Search for the cell housing the specified text and yield its [X, Y] center coordinate. 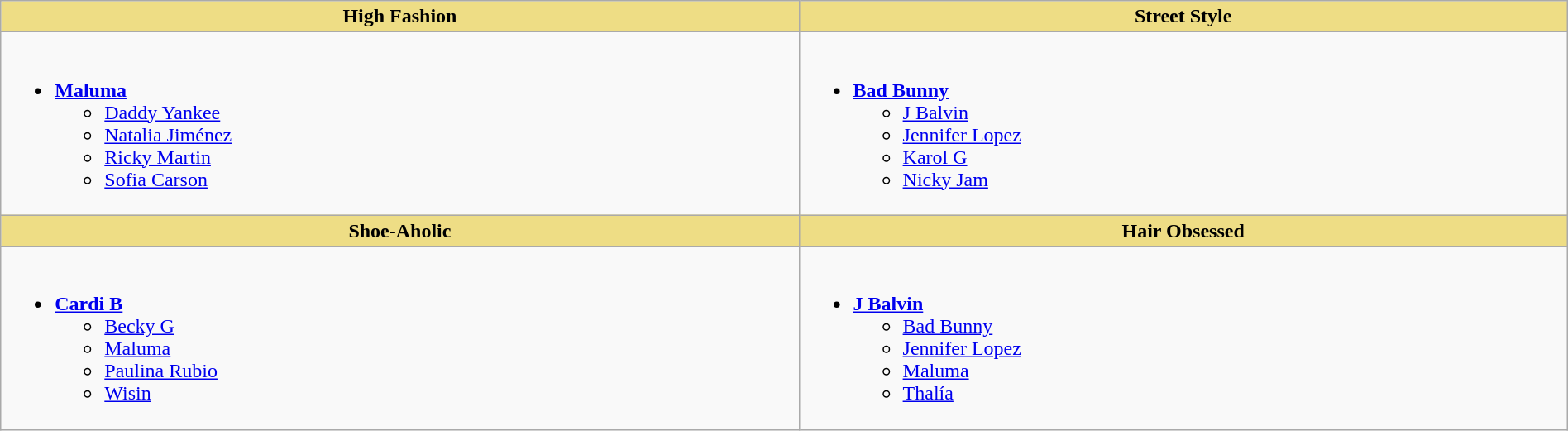
Shoe-Aholic [400, 231]
MalumaDaddy YankeeNatalia JiménezRicky MartinSofia Carson [400, 124]
Cardi BBecky GMalumaPaulina RubioWisin [400, 338]
High Fashion [400, 17]
J BalvinBad BunnyJennifer LopezMalumaThalía [1183, 338]
Street Style [1183, 17]
Bad BunnyJ BalvinJennifer LopezKarol GNicky Jam [1183, 124]
Hair Obsessed [1183, 231]
